From the cell containing the given text, extract its center point as [x, y] coordinate. 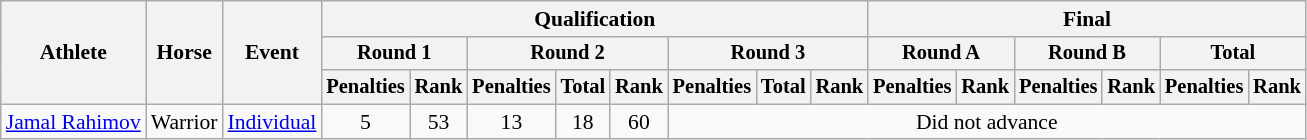
Event [272, 52]
Round 2 [567, 54]
Round B [1087, 54]
Round 3 [768, 54]
5 [365, 122]
Jamal Rahimov [74, 122]
Qualification [594, 19]
Round 1 [394, 54]
Warrior [184, 122]
Final [1087, 19]
Horse [184, 52]
Athlete [74, 52]
53 [439, 122]
Round A [941, 54]
Did not advance [987, 122]
Individual [272, 122]
13 [511, 122]
60 [639, 122]
18 [584, 122]
